Determine the (X, Y) coordinate at the center of the cell enclosing the given text.  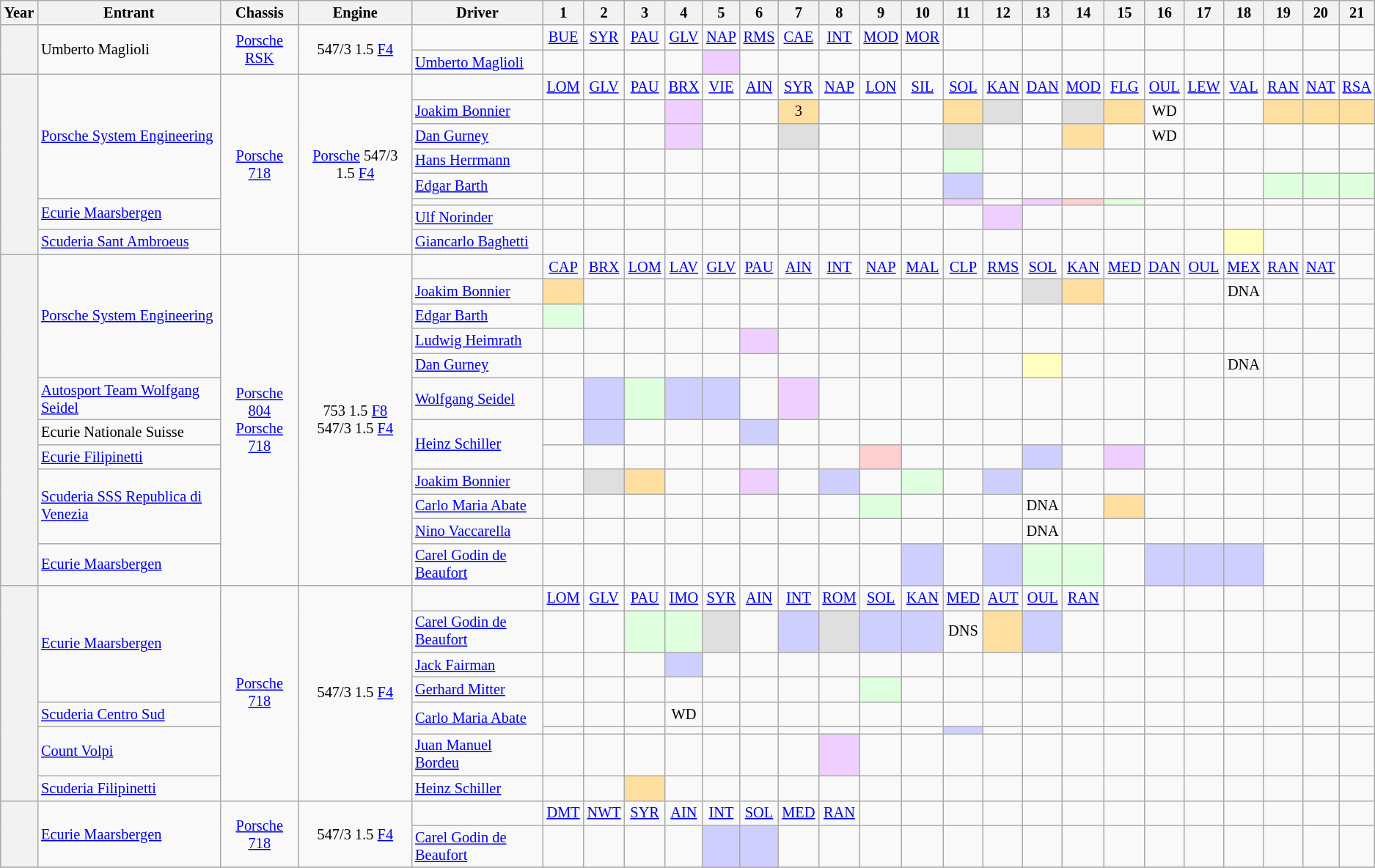
MAL (923, 267)
Wolfgang Seidel (477, 399)
12 (1003, 12)
VIE (721, 87)
DNS (964, 631)
SIL (923, 87)
8 (839, 12)
Chassis (260, 12)
16 (1165, 12)
Ludwig Heimrath (477, 341)
4 (684, 12)
VAL (1244, 87)
Driver (477, 12)
Hans Herrmann (477, 161)
MEX (1244, 267)
MOR (923, 37)
15 (1125, 12)
LAV (684, 267)
Count Volpi (129, 751)
RSA (1357, 87)
Giancarlo Baghetti (477, 242)
6 (760, 12)
5 (721, 12)
IMO (684, 597)
11 (964, 12)
753 1.5 F8547/3 1.5 F4 (355, 420)
13 (1043, 12)
20 (1320, 12)
LEW (1204, 87)
Ecurie Filipinetti (129, 457)
17 (1204, 12)
LON (881, 87)
Scuderia SSS Republica di Venezia (129, 506)
Ecurie Nationale Suisse (129, 432)
Porsche 804Porsche 718 (260, 420)
CAE (798, 37)
Scuderia Centro Sud (129, 714)
Porsche 547/3 1.5 F4 (355, 164)
19 (1283, 12)
1 (563, 12)
Gerhard Mitter (477, 689)
Scuderia Sant Ambroeus (129, 242)
Entrant (129, 12)
10 (923, 12)
Year (19, 12)
Porsche RSK (260, 50)
2 (604, 12)
Ulf Norinder (477, 217)
Juan Manuel Bordeu (477, 754)
9 (881, 12)
BUE (563, 37)
21 (1357, 12)
Autosport Team Wolfgang Seidel (129, 399)
Scuderia Filipinetti (129, 788)
Nino Vaccarella (477, 531)
CAP (563, 267)
14 (1084, 12)
ROM (839, 597)
NWT (604, 813)
Jack Fairman (477, 665)
7 (798, 12)
CLP (964, 267)
AUT (1003, 597)
Engine (355, 12)
FLG (1125, 87)
DMT (563, 813)
18 (1244, 12)
